Provide the [x, y] coordinate of the cell's center where the given text is located.  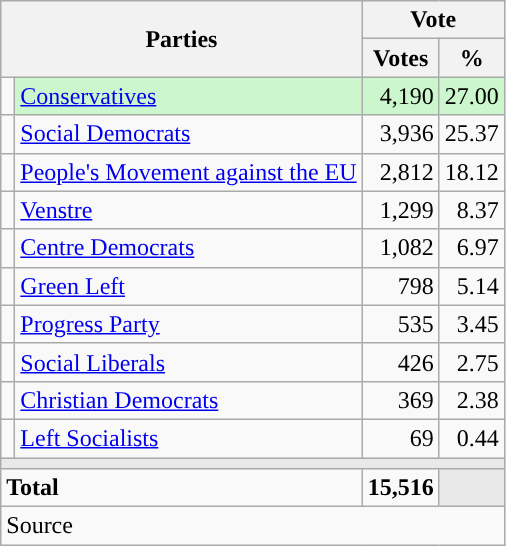
Social Democrats [188, 134]
Venstre [188, 210]
Conservatives [188, 96]
Green Left [188, 286]
Source [253, 526]
426 [400, 362]
25.37 [472, 134]
2.38 [472, 400]
8.37 [472, 210]
% [472, 58]
Parties [182, 39]
Total [182, 488]
69 [400, 438]
Social Liberals [188, 362]
798 [400, 286]
Left Socialists [188, 438]
1,082 [400, 248]
27.00 [472, 96]
6.97 [472, 248]
Votes [400, 58]
Vote [433, 20]
Centre Democrats [188, 248]
2.75 [472, 362]
4,190 [400, 96]
369 [400, 400]
2,812 [400, 172]
0.44 [472, 438]
People's Movement against the EU [188, 172]
5.14 [472, 286]
3,936 [400, 134]
535 [400, 324]
3.45 [472, 324]
Christian Democrats [188, 400]
15,516 [400, 488]
18.12 [472, 172]
Progress Party [188, 324]
1,299 [400, 210]
